Scan for the cell matching the given text and deliver its (X, Y) coordinate at center. 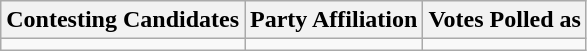
Contesting Candidates (123, 20)
Party Affiliation (334, 20)
Votes Polled as (505, 20)
